Pinpoint the cell where the given text exists, returning its (x, y) midpoint coordinate. 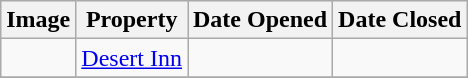
Desert Inn (132, 58)
Date Closed (400, 20)
Property (132, 20)
Image (38, 20)
Date Opened (260, 20)
